Determine the [X, Y] coordinate at the center of the cell enclosing the given text.  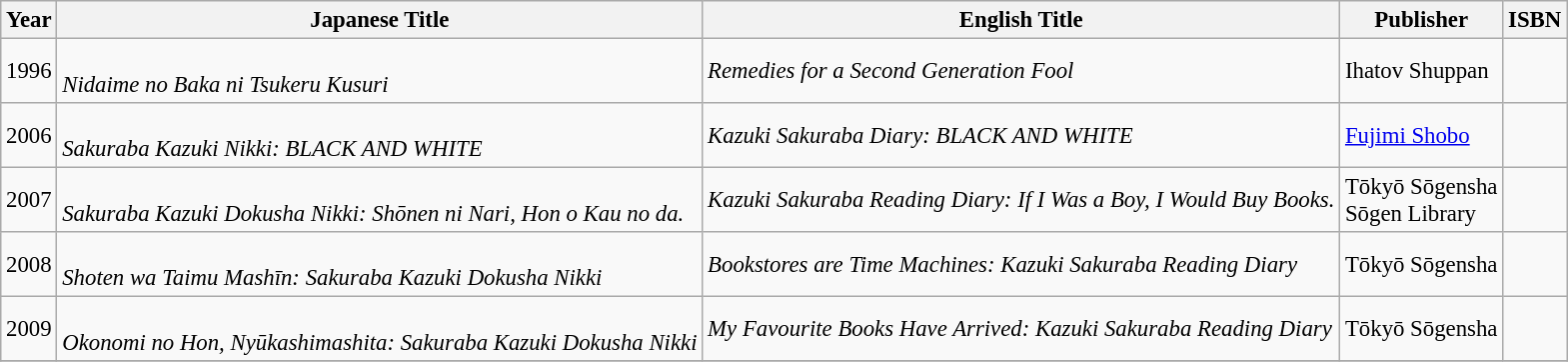
Sakuraba Kazuki Nikki: BLACK AND WHITE [380, 136]
Sakuraba Kazuki Dokusha Nikki: Shōnen ni Nari, Hon o Kau no da. [380, 200]
Fujimi Shobo [1421, 136]
2007 [29, 200]
Publisher [1421, 20]
English Title [1021, 20]
Ihatov Shuppan [1421, 72]
Kazuki Sakuraba Diary: BLACK AND WHITE [1021, 136]
Year [29, 20]
2006 [29, 136]
2008 [29, 264]
My Favourite Books Have Arrived: Kazuki Sakuraba Reading Diary [1021, 330]
Tōkyō SōgenshaSōgen Library [1421, 200]
Remedies for a Second Generation Fool [1021, 72]
Nidaime no Baka ni Tsukeru Kusuri [380, 72]
Kazuki Sakuraba Reading Diary: If I Was a Boy, I Would Buy Books. [1021, 200]
Shoten wa Taimu Mashīn: Sakuraba Kazuki Dokusha Nikki [380, 264]
Bookstores are Time Machines: Kazuki Sakuraba Reading Diary [1021, 264]
ISBN [1535, 20]
Japanese Title [380, 20]
Okonomi no Hon, Nyūkashimashita: Sakuraba Kazuki Dokusha Nikki [380, 330]
2009 [29, 330]
1996 [29, 72]
